Determine the (x, y) coordinate at the center of the cell enclosing the given text.  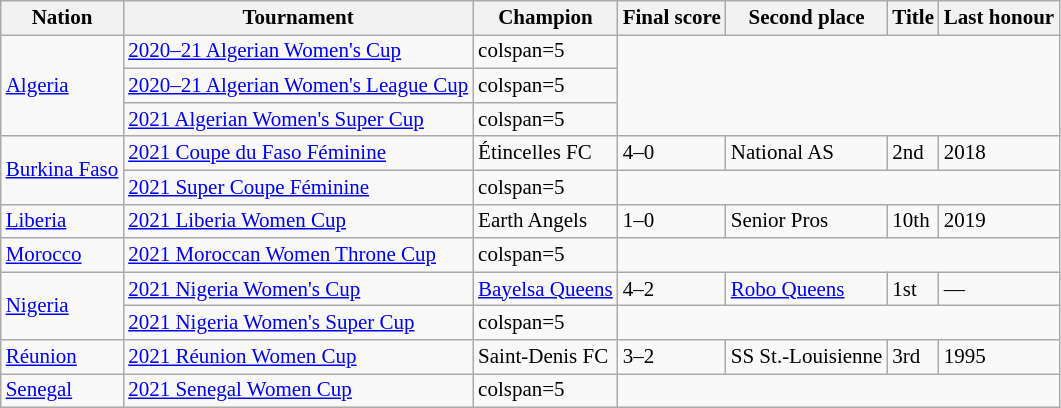
Étincelles FC (546, 153)
Bayelsa Queens (546, 289)
2nd (913, 153)
Morocco (62, 255)
Champion (546, 18)
1st (913, 289)
2021 Nigeria Women's Super Cup (298, 323)
2018 (999, 153)
2021 Nigeria Women's Cup (298, 289)
4–2 (672, 289)
2019 (999, 221)
— (999, 289)
Second place (807, 18)
3–2 (672, 357)
2020–21 Algerian Women's League Cup (298, 86)
Robo Queens (807, 289)
Senegal (62, 391)
2021 Liberia Women Cup (298, 221)
Burkina Faso (62, 170)
3rd (913, 357)
Title (913, 18)
Tournament (298, 18)
1–0 (672, 221)
Earth Angels (546, 221)
4–0 (672, 153)
Final score (672, 18)
2021 Moroccan Women Throne Cup (298, 255)
Liberia (62, 221)
Nigeria (62, 306)
2021 Réunion Women Cup (298, 357)
Senior Pros (807, 221)
Last honour (999, 18)
2021 Coupe du Faso Féminine (298, 153)
10th (913, 221)
2021 Super Coupe Féminine (298, 187)
2020–21 Algerian Women's Cup (298, 52)
Saint-Denis FC (546, 357)
SS St.-Louisienne (807, 357)
Réunion (62, 357)
1995 (999, 357)
National AS (807, 153)
2021 Senegal Women Cup (298, 391)
Algeria (62, 86)
Nation (62, 18)
2021 Algerian Women's Super Cup (298, 119)
